From the cell containing the given text, extract its center point as (X, Y) coordinate. 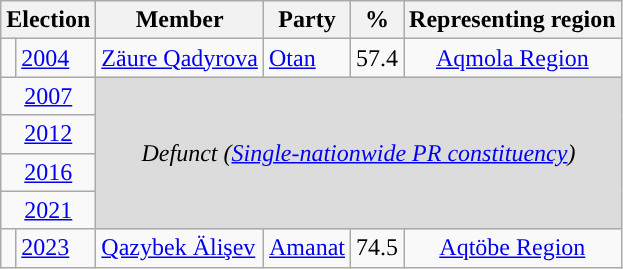
Qazybek Älişev (180, 248)
Aqmola Region (513, 58)
57.4 (378, 58)
Otan (306, 58)
2004 (56, 58)
% (378, 20)
2023 (56, 248)
Representing region (513, 20)
Member (180, 20)
Election (48, 20)
74.5 (378, 248)
2021 (48, 210)
2007 (48, 96)
Zäure Qadyrova (180, 58)
Amanat (306, 248)
Party (306, 20)
2012 (48, 134)
2016 (48, 172)
Aqtöbe Region (513, 248)
Defunct (Single-nationwide PR constituency) (358, 153)
